Locate the cell with the specified text and output its [x, y] center coordinate. 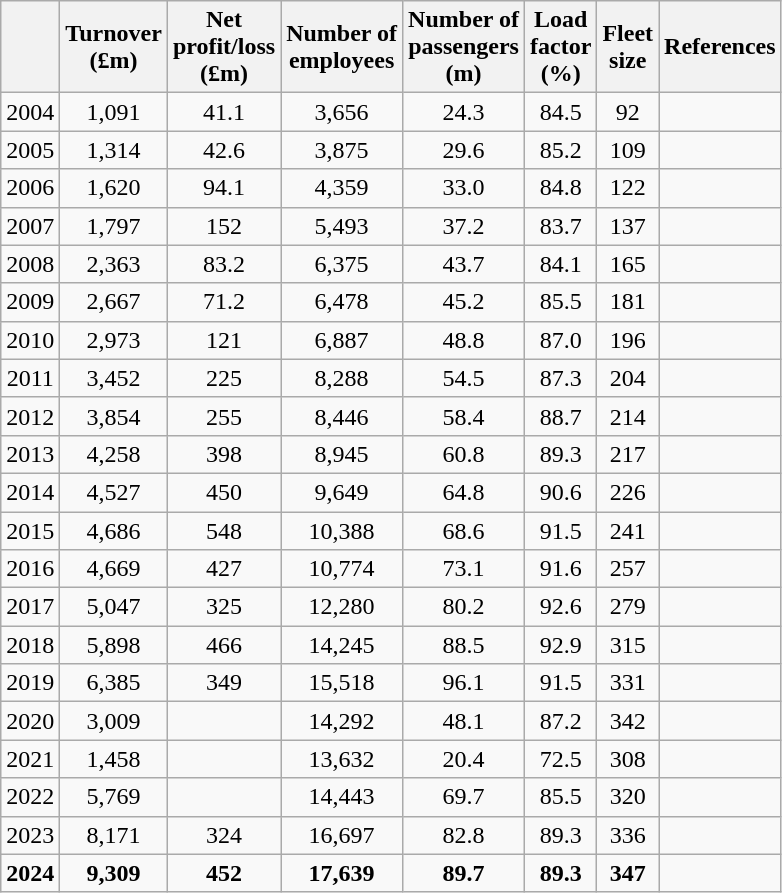
2007 [30, 226]
349 [224, 683]
68.6 [464, 531]
427 [224, 569]
5,493 [342, 226]
279 [628, 607]
4,669 [114, 569]
92 [628, 112]
82.8 [464, 835]
2022 [30, 797]
15,518 [342, 683]
20.4 [464, 759]
2010 [30, 340]
3,854 [114, 416]
196 [628, 340]
37.2 [464, 226]
12,280 [342, 607]
64.8 [464, 492]
83.2 [224, 264]
94.1 [224, 188]
2,667 [114, 302]
241 [628, 531]
152 [224, 226]
13,632 [342, 759]
121 [224, 340]
71.2 [224, 302]
58.4 [464, 416]
24.3 [464, 112]
73.1 [464, 569]
Netprofit/loss(£m) [224, 47]
336 [628, 835]
122 [628, 188]
2011 [30, 378]
41.1 [224, 112]
2,973 [114, 340]
225 [224, 378]
5,898 [114, 645]
2014 [30, 492]
548 [224, 531]
398 [224, 454]
69.7 [464, 797]
83.7 [561, 226]
2021 [30, 759]
43.7 [464, 264]
Turnover(£m) [114, 47]
165 [628, 264]
2008 [30, 264]
96.1 [464, 683]
315 [628, 645]
87.0 [561, 340]
4,359 [342, 188]
1,797 [114, 226]
6,375 [342, 264]
91.6 [561, 569]
255 [224, 416]
45.2 [464, 302]
137 [628, 226]
257 [628, 569]
17,639 [342, 873]
308 [628, 759]
1,620 [114, 188]
84.8 [561, 188]
2018 [30, 645]
88.5 [464, 645]
2017 [30, 607]
60.8 [464, 454]
80.2 [464, 607]
6,887 [342, 340]
2004 [30, 112]
1,314 [114, 150]
References [720, 47]
1,458 [114, 759]
14,292 [342, 721]
331 [628, 683]
14,245 [342, 645]
1,091 [114, 112]
85.2 [561, 150]
92.9 [561, 645]
48.8 [464, 340]
2024 [30, 873]
Fleetsize [628, 47]
2016 [30, 569]
16,697 [342, 835]
214 [628, 416]
3,656 [342, 112]
2019 [30, 683]
450 [224, 492]
226 [628, 492]
320 [628, 797]
8,945 [342, 454]
9,309 [114, 873]
89.7 [464, 873]
10,388 [342, 531]
42.6 [224, 150]
2006 [30, 188]
181 [628, 302]
324 [224, 835]
8,171 [114, 835]
5,769 [114, 797]
2009 [30, 302]
29.6 [464, 150]
48.1 [464, 721]
2023 [30, 835]
2005 [30, 150]
72.5 [561, 759]
88.7 [561, 416]
204 [628, 378]
4,258 [114, 454]
Loadfactor(%) [561, 47]
92.6 [561, 607]
6,385 [114, 683]
217 [628, 454]
2012 [30, 416]
3,875 [342, 150]
54.5 [464, 378]
325 [224, 607]
Number ofpassengers(m) [464, 47]
87.3 [561, 378]
109 [628, 150]
4,527 [114, 492]
14,443 [342, 797]
466 [224, 645]
84.1 [561, 264]
9,649 [342, 492]
90.6 [561, 492]
4,686 [114, 531]
6,478 [342, 302]
84.5 [561, 112]
8,288 [342, 378]
8,446 [342, 416]
3,452 [114, 378]
2020 [30, 721]
342 [628, 721]
10,774 [342, 569]
347 [628, 873]
Number ofemployees [342, 47]
2,363 [114, 264]
3,009 [114, 721]
2013 [30, 454]
5,047 [114, 607]
87.2 [561, 721]
33.0 [464, 188]
452 [224, 873]
2015 [30, 531]
